Find where the given text appears and provide that cell's center as (x, y) coordinate. 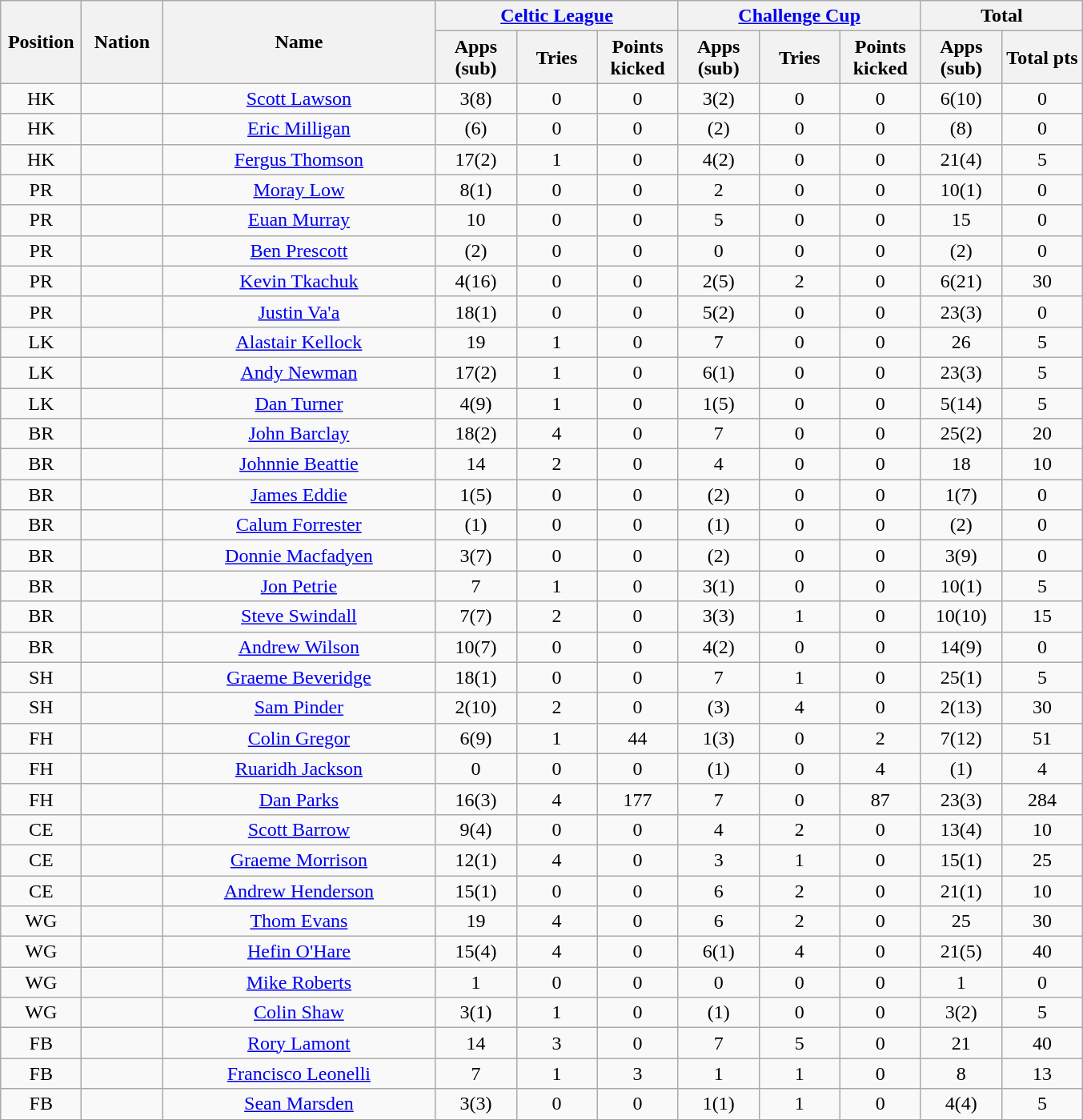
4(4) (961, 1104)
284 (1042, 799)
(6) (475, 129)
Colin Shaw (299, 1013)
12(1) (475, 860)
87 (880, 799)
Thom Evans (299, 921)
10(7) (475, 647)
4(9) (475, 403)
26 (961, 342)
14(9) (961, 647)
177 (637, 799)
21(5) (961, 952)
7(7) (475, 616)
Moray Low (299, 190)
13(4) (961, 829)
Ben Prescott (299, 251)
Jon Petrie (299, 586)
Sam Pinder (299, 708)
9(4) (475, 829)
1(7) (961, 495)
6(9) (475, 738)
Euan Murray (299, 220)
2(10) (475, 708)
Challenge Cup (799, 16)
3(9) (961, 556)
Graeme Beveridge (299, 677)
Andy Newman (299, 372)
Alastair Kellock (299, 342)
Rory Lamont (299, 1043)
Graeme Morrison (299, 860)
Celtic League (557, 16)
Eric Milligan (299, 129)
10(10) (961, 616)
James Eddie (299, 495)
Calum Forrester (299, 525)
Ruaridh Jackson (299, 769)
3(7) (475, 556)
Kevin Tkachuk (299, 281)
5(2) (719, 311)
Johnnie Beattie (299, 464)
Donnie Macfadyen (299, 556)
Colin Gregor (299, 738)
25(2) (961, 434)
51 (1042, 738)
Total pts (1042, 58)
2(5) (719, 281)
Dan Turner (299, 403)
Andrew Henderson (299, 891)
Hefin O'Hare (299, 952)
6(10) (961, 98)
4(16) (475, 281)
5(14) (961, 403)
Scott Lawson (299, 98)
Nation (122, 42)
1(1) (719, 1104)
18 (961, 464)
Andrew Wilson (299, 647)
20 (1042, 434)
18(2) (475, 434)
(8) (961, 129)
21(1) (961, 891)
21 (961, 1043)
(3) (719, 708)
2(13) (961, 708)
16(3) (475, 799)
Francisco Leonelli (299, 1074)
8(1) (475, 190)
8 (961, 1074)
15(4) (475, 952)
6(21) (961, 281)
Dan Parks (299, 799)
Mike Roberts (299, 982)
3(8) (475, 98)
25(1) (961, 677)
Position (42, 42)
Justin Va'a (299, 311)
7(12) (961, 738)
Steve Swindall (299, 616)
21(4) (961, 159)
Scott Barrow (299, 829)
13 (1042, 1074)
Fergus Thomson (299, 159)
44 (637, 738)
Name (299, 42)
Sean Marsden (299, 1104)
John Barclay (299, 434)
Total (1001, 16)
1(3) (719, 738)
